Capture the cell that displays the provided text and extract its [x, y] central coordinate. 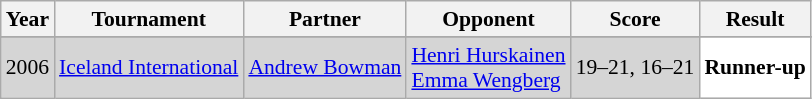
Tournament [148, 19]
Opponent [488, 19]
Year [28, 19]
Result [754, 19]
Partner [324, 19]
Iceland International [148, 68]
2006 [28, 68]
Runner-up [754, 68]
Score [636, 19]
Andrew Bowman [324, 68]
19–21, 16–21 [636, 68]
Henri Hurskainen Emma Wengberg [488, 68]
